Search for the cell housing the specified text and yield its [x, y] center coordinate. 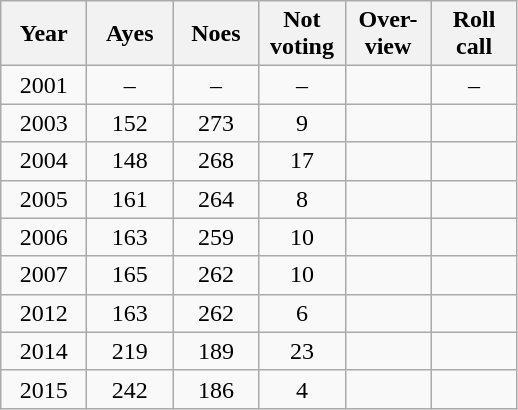
268 [216, 161]
273 [216, 123]
148 [130, 161]
161 [130, 199]
264 [216, 199]
2004 [44, 161]
6 [302, 313]
2015 [44, 389]
2007 [44, 275]
17 [302, 161]
Ayes [130, 34]
9 [302, 123]
Not voting [302, 34]
259 [216, 237]
Year [44, 34]
8 [302, 199]
2006 [44, 237]
2001 [44, 85]
23 [302, 351]
Over-view [388, 34]
186 [216, 389]
2012 [44, 313]
242 [130, 389]
2005 [44, 199]
4 [302, 389]
152 [130, 123]
165 [130, 275]
2014 [44, 351]
189 [216, 351]
2003 [44, 123]
Roll call [474, 34]
Noes [216, 34]
219 [130, 351]
